Search for the cell housing the specified text and yield its (x, y) center coordinate. 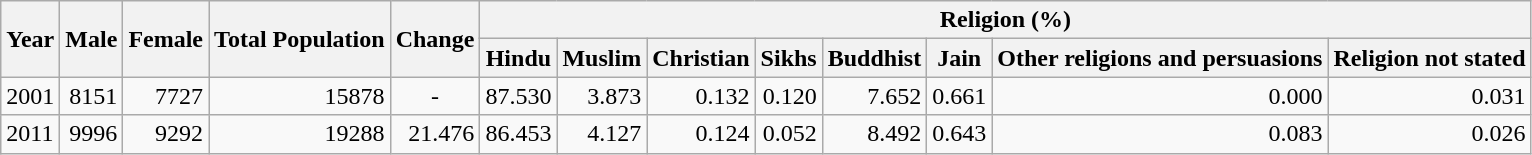
Female (166, 39)
Year (30, 39)
9292 (166, 134)
2001 (30, 96)
Total Population (300, 39)
0.026 (1430, 134)
8.492 (874, 134)
Buddhist (874, 58)
Christian (701, 58)
Sikhs (788, 58)
Change (435, 39)
8151 (92, 96)
Male (92, 39)
0.031 (1430, 96)
Other religions and persuasions (1160, 58)
3.873 (602, 96)
0.120 (788, 96)
21.476 (435, 134)
0.000 (1160, 96)
19288 (300, 134)
86.453 (518, 134)
15878 (300, 96)
87.530 (518, 96)
0.132 (701, 96)
7727 (166, 96)
9996 (92, 134)
Muslim (602, 58)
- (435, 96)
Religion not stated (1430, 58)
Religion (%) (1006, 20)
Hindu (518, 58)
0.661 (960, 96)
0.124 (701, 134)
0.643 (960, 134)
Jain (960, 58)
7.652 (874, 96)
2011 (30, 134)
0.052 (788, 134)
0.083 (1160, 134)
4.127 (602, 134)
